Return (x, y) of the center of cell containing provided text 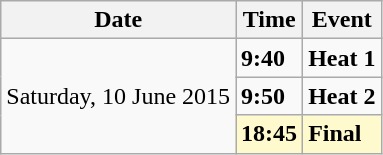
Event (342, 20)
Heat 2 (342, 96)
Time (270, 20)
Date (118, 20)
Final (342, 134)
Saturday, 10 June 2015 (118, 96)
9:50 (270, 96)
Heat 1 (342, 58)
18:45 (270, 134)
9:40 (270, 58)
